Find where the given text appears and provide that cell's center as (x, y) coordinate. 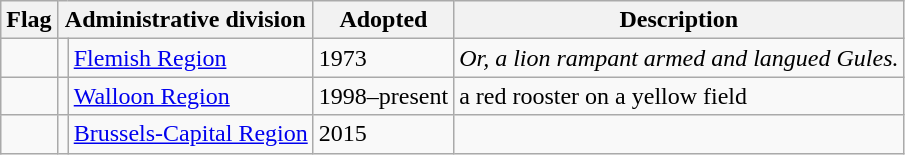
Walloon Region (190, 96)
Flag (29, 20)
Description (679, 20)
Or, a lion rampant armed and langued Gules. (679, 58)
Brussels-Capital Region (190, 134)
a red rooster on a yellow field (679, 96)
Administrative division (185, 20)
Adopted (383, 20)
2015 (383, 134)
Flemish Region (190, 58)
1973 (383, 58)
1998–present (383, 96)
